Detect which cell encompasses the target text, then output its [x, y] center coordinate. 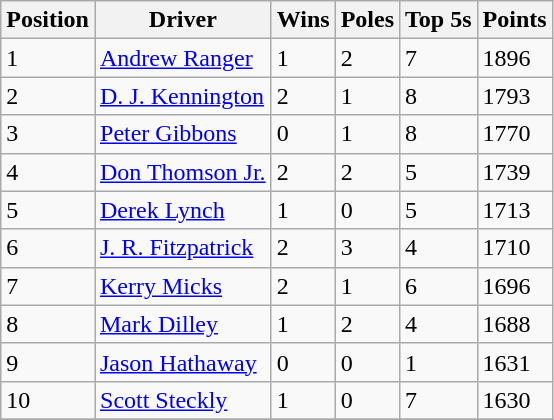
J. R. Fitzpatrick [182, 248]
1793 [514, 96]
10 [48, 400]
1770 [514, 134]
1896 [514, 58]
Kerry Micks [182, 286]
1739 [514, 172]
Derek Lynch [182, 210]
1713 [514, 210]
Driver [182, 20]
Andrew Ranger [182, 58]
Mark Dilley [182, 324]
1688 [514, 324]
Peter Gibbons [182, 134]
Jason Hathaway [182, 362]
Poles [367, 20]
Scott Steckly [182, 400]
1630 [514, 400]
1696 [514, 286]
1631 [514, 362]
Wins [303, 20]
Top 5s [439, 20]
Position [48, 20]
9 [48, 362]
Don Thomson Jr. [182, 172]
Points [514, 20]
1710 [514, 248]
D. J. Kennington [182, 96]
